Locate the cell with the specified text and output its (X, Y) center coordinate. 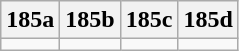
185b (90, 20)
185d (208, 20)
185a (30, 20)
185c (149, 20)
